Determine the [X, Y] coordinate at the center of the cell enclosing the given text.  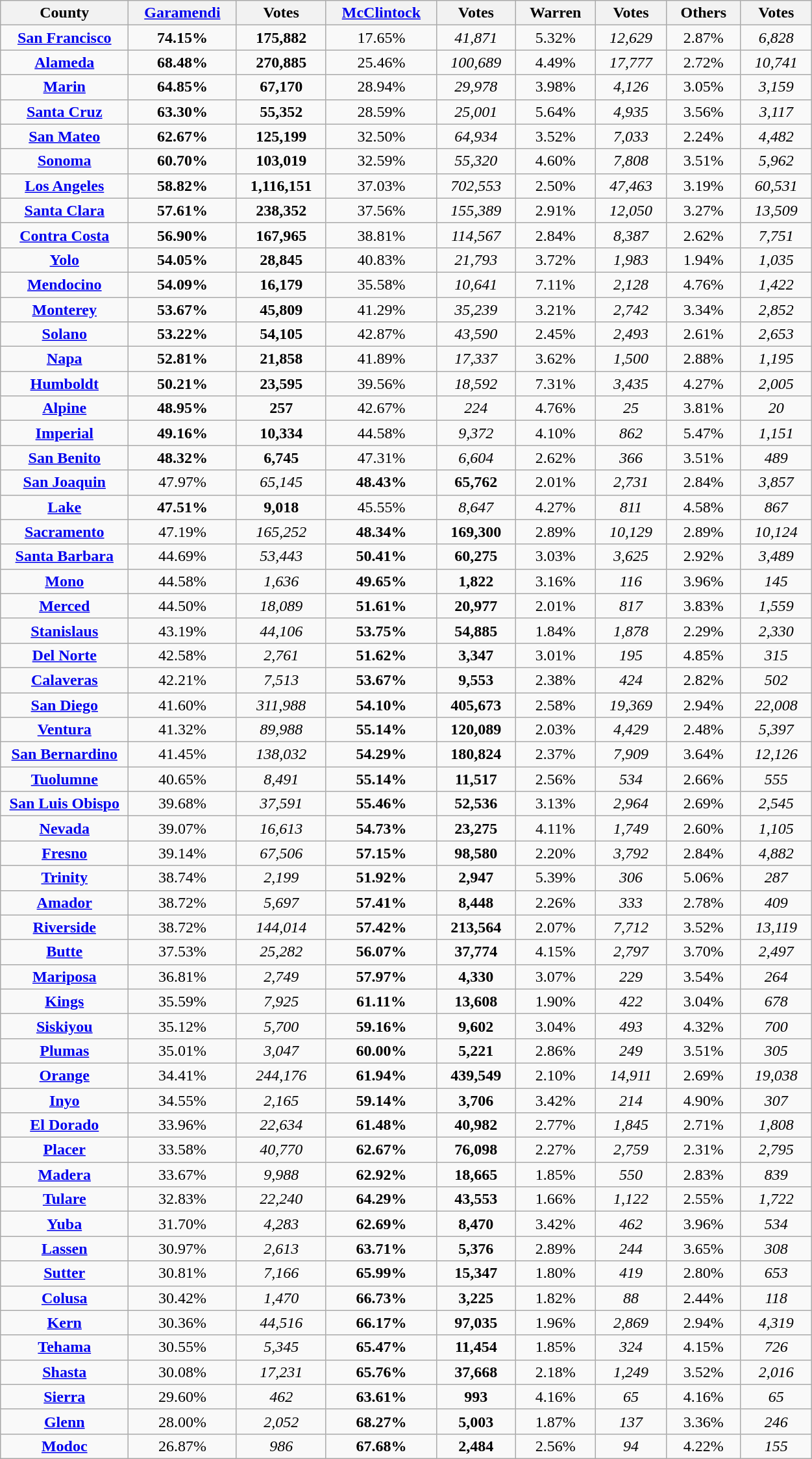
1.66% [556, 1199]
5,221 [476, 1051]
San Bernardino [65, 754]
20 [776, 408]
Mono [65, 581]
3,489 [776, 556]
2,016 [776, 1372]
Santa Clara [65, 210]
125,199 [281, 136]
264 [776, 977]
61.94% [381, 1075]
5,962 [776, 161]
26.87% [182, 1446]
2,795 [776, 1150]
35.58% [381, 284]
213,564 [476, 927]
986 [281, 1446]
35.01% [182, 1051]
39.68% [182, 804]
Garamendi [182, 13]
118 [776, 1298]
65,145 [281, 482]
17,231 [281, 1372]
3.01% [556, 655]
54.73% [381, 829]
43,590 [476, 334]
Contra Costa [65, 235]
8,387 [631, 235]
8,448 [476, 903]
Tulare [65, 1199]
9,602 [476, 1026]
1,722 [776, 1199]
726 [776, 1347]
San Benito [65, 458]
4.32% [704, 1026]
1,422 [776, 284]
54,105 [281, 334]
Fresno [65, 853]
54.05% [182, 260]
405,673 [476, 705]
3.19% [704, 186]
60.70% [182, 161]
5.64% [556, 112]
12,629 [631, 38]
7,925 [281, 1001]
62.92% [381, 1175]
4,126 [631, 87]
17.65% [381, 38]
Lassen [65, 1249]
811 [631, 507]
Inyo [65, 1101]
48.95% [182, 408]
100,689 [476, 62]
2,964 [631, 804]
2.91% [556, 210]
28.00% [182, 1421]
Calaveras [65, 680]
41,871 [476, 38]
4,283 [281, 1224]
67,506 [281, 853]
65.99% [381, 1273]
3,347 [476, 655]
7,751 [776, 235]
35.59% [182, 1001]
2.27% [556, 1150]
2,742 [631, 310]
Sacramento [65, 532]
35,239 [476, 310]
Placer [65, 1150]
20,977 [476, 606]
4,482 [776, 136]
11,454 [476, 1347]
30.55% [182, 1347]
3.36% [704, 1421]
Ventura [65, 730]
4,319 [776, 1323]
867 [776, 507]
30.81% [182, 1273]
2.48% [704, 730]
Sierra [65, 1397]
Yuba [65, 1224]
32.50% [381, 136]
8,491 [281, 779]
114,567 [476, 235]
8,647 [476, 507]
41.60% [182, 705]
25,282 [281, 952]
56.07% [381, 952]
2,493 [631, 334]
3.34% [704, 310]
4.58% [704, 507]
58.82% [182, 186]
244,176 [281, 1075]
55,352 [281, 112]
3,047 [281, 1051]
94 [631, 1446]
Alpine [65, 408]
3,117 [776, 112]
3.70% [704, 952]
65.76% [381, 1372]
30.36% [182, 1323]
6,604 [476, 458]
2,749 [281, 977]
57.97% [381, 977]
249 [631, 1051]
4,935 [631, 112]
315 [776, 655]
422 [631, 1001]
37,774 [476, 952]
18,665 [476, 1175]
89,988 [281, 730]
41.29% [381, 310]
1,822 [476, 581]
16,613 [281, 829]
1,983 [631, 260]
2,199 [281, 878]
2.20% [556, 853]
Merced [65, 606]
Monterey [65, 310]
2,165 [281, 1101]
3.81% [704, 408]
439,549 [476, 1075]
Warren [556, 13]
2.07% [556, 927]
3.98% [556, 87]
56.90% [182, 235]
6,828 [776, 38]
3.62% [556, 359]
7,712 [631, 927]
45.55% [381, 507]
32.59% [381, 161]
44.50% [182, 606]
155,389 [476, 210]
55,320 [476, 161]
12,126 [776, 754]
308 [776, 1249]
10,334 [281, 433]
Modoc [65, 1446]
San Francisco [65, 38]
493 [631, 1026]
2,869 [631, 1323]
862 [631, 433]
3.05% [704, 87]
9,372 [476, 433]
53,443 [281, 556]
2,947 [476, 878]
Mariposa [65, 977]
65.47% [381, 1347]
Orange [65, 1075]
3,857 [776, 482]
McClintock [381, 13]
12,050 [631, 210]
4,330 [476, 977]
2.24% [704, 136]
2.38% [556, 680]
702,553 [476, 186]
Sutter [65, 1273]
4.90% [704, 1101]
3,225 [476, 1298]
64.85% [182, 87]
Stanislaus [65, 630]
137 [631, 1421]
2.66% [704, 779]
63.61% [381, 1397]
30.08% [182, 1372]
3.65% [704, 1249]
2.50% [556, 186]
25 [631, 408]
44,516 [281, 1323]
9,988 [281, 1175]
34.41% [182, 1075]
2,613 [281, 1249]
3.64% [704, 754]
214 [631, 1101]
2.88% [704, 359]
54.29% [381, 754]
1,878 [631, 630]
40,982 [476, 1125]
44.69% [182, 556]
2,653 [776, 334]
244 [631, 1249]
14,911 [631, 1075]
270,885 [281, 62]
2,731 [631, 482]
42.67% [381, 408]
167,965 [281, 235]
229 [631, 977]
3,706 [476, 1101]
103,019 [281, 161]
Glenn [65, 1421]
180,824 [476, 754]
7.11% [556, 284]
1,470 [281, 1298]
22,008 [776, 705]
3.16% [556, 581]
1,500 [631, 359]
Mendocino [65, 284]
1,636 [281, 581]
21,858 [281, 359]
3,792 [631, 853]
43.19% [182, 630]
4.22% [704, 1446]
41.32% [182, 730]
57.42% [381, 927]
2.58% [556, 705]
64,934 [476, 136]
165,252 [281, 532]
37.56% [381, 210]
4.85% [704, 655]
1,105 [776, 829]
1.96% [556, 1323]
10,124 [776, 532]
2.78% [704, 903]
700 [776, 1026]
37,591 [281, 804]
39.07% [182, 829]
2,484 [476, 1446]
653 [776, 1273]
1,035 [776, 260]
1,559 [776, 606]
51.61% [381, 606]
23,595 [281, 384]
238,352 [281, 210]
9,018 [281, 507]
993 [476, 1397]
57.15% [381, 853]
10,741 [776, 62]
5.47% [704, 433]
3,159 [776, 87]
34.55% [182, 1101]
7,166 [281, 1273]
28.94% [381, 87]
2.03% [556, 730]
98,580 [476, 853]
Humboldt [65, 384]
6,745 [281, 458]
1.90% [556, 1001]
65,762 [476, 482]
42.21% [182, 680]
36.81% [182, 977]
61.11% [381, 1001]
21,793 [476, 260]
40,770 [281, 1150]
2.61% [704, 334]
366 [631, 458]
40.65% [182, 779]
Del Norte [65, 655]
25,001 [476, 112]
1,151 [776, 433]
Alameda [65, 62]
23,275 [476, 829]
San Joaquin [65, 482]
63.30% [182, 112]
7,513 [281, 680]
4,882 [776, 853]
29,978 [476, 87]
10,641 [476, 284]
41.45% [182, 754]
175,882 [281, 38]
Solano [65, 334]
1,749 [631, 829]
3.72% [556, 260]
1.82% [556, 1298]
43,553 [476, 1199]
5,697 [281, 903]
324 [631, 1347]
138,032 [281, 754]
54,885 [476, 630]
Siskiyou [65, 1026]
5.06% [704, 878]
3,435 [631, 384]
2.86% [556, 1051]
60.00% [381, 1051]
10,129 [631, 532]
Riverside [65, 927]
22,634 [281, 1125]
97,035 [476, 1323]
307 [776, 1101]
Colusa [65, 1298]
31.70% [182, 1224]
76,098 [476, 1150]
9,553 [476, 680]
5,700 [281, 1026]
Nevada [65, 829]
Tehama [65, 1347]
2,759 [631, 1150]
7,033 [631, 136]
57.61% [182, 210]
County [65, 13]
33.58% [182, 1150]
Others [704, 13]
Shasta [65, 1372]
51.62% [381, 655]
2,005 [776, 384]
52,536 [476, 804]
37.03% [381, 186]
55.46% [381, 804]
45,809 [281, 310]
2,797 [631, 952]
48.32% [182, 458]
2.45% [556, 334]
4.11% [556, 829]
3.54% [704, 977]
54.10% [381, 705]
40.83% [381, 260]
2.92% [704, 556]
1,195 [776, 359]
2,761 [281, 655]
Lake [65, 507]
22,240 [281, 1199]
4.60% [556, 161]
47,463 [631, 186]
2,497 [776, 952]
37,668 [476, 1372]
2.44% [704, 1298]
32.83% [182, 1199]
68.48% [182, 62]
28.59% [381, 112]
1.84% [556, 630]
2.82% [704, 680]
Yolo [65, 260]
2.10% [556, 1075]
18,089 [281, 606]
Imperial [65, 433]
1,116,151 [281, 186]
El Dorado [65, 1125]
120,089 [476, 730]
8,470 [476, 1224]
47.51% [182, 507]
195 [631, 655]
16,179 [281, 284]
11,517 [476, 779]
257 [281, 408]
7,808 [631, 161]
13,119 [776, 927]
41.89% [381, 359]
3.56% [704, 112]
3.13% [556, 804]
2.80% [704, 1273]
306 [631, 878]
59.14% [381, 1101]
7,909 [631, 754]
1.94% [704, 260]
52.81% [182, 359]
Kern [65, 1323]
502 [776, 680]
2.37% [556, 754]
224 [476, 408]
5,345 [281, 1347]
66.17% [381, 1323]
51.92% [381, 878]
5,376 [476, 1249]
38.74% [182, 878]
2,052 [281, 1421]
3.21% [556, 310]
116 [631, 581]
47.31% [381, 458]
145 [776, 581]
50.21% [182, 384]
3.83% [704, 606]
15,347 [476, 1273]
555 [776, 779]
33.96% [182, 1125]
1.87% [556, 1421]
53.75% [381, 630]
155 [776, 1446]
67.68% [381, 1446]
7.31% [556, 384]
5.39% [556, 878]
2.72% [704, 62]
17,337 [476, 359]
48.34% [381, 532]
3.27% [704, 210]
2.18% [556, 1372]
Santa Barbara [65, 556]
Sonoma [65, 161]
3.07% [556, 977]
1,808 [776, 1125]
17,777 [631, 62]
2.71% [704, 1125]
19,369 [631, 705]
60,531 [776, 186]
2.60% [704, 829]
409 [776, 903]
Los Angeles [65, 186]
5,397 [776, 730]
Madera [65, 1175]
Trinity [65, 878]
33.67% [182, 1175]
5,003 [476, 1421]
61.48% [381, 1125]
53.22% [182, 334]
59.16% [381, 1026]
63.71% [381, 1249]
839 [776, 1175]
169,300 [476, 532]
2.26% [556, 903]
30.42% [182, 1298]
1,249 [631, 1372]
64.29% [381, 1199]
42.58% [182, 655]
37.53% [182, 952]
74.15% [182, 38]
3,625 [631, 556]
2.77% [556, 1125]
54.09% [182, 284]
13,509 [776, 210]
2,545 [776, 804]
4.49% [556, 62]
88 [631, 1298]
2,330 [776, 630]
25.46% [381, 62]
2.83% [704, 1175]
2.31% [704, 1150]
2.29% [704, 630]
67,170 [281, 87]
28,845 [281, 260]
18,592 [476, 384]
1,845 [631, 1125]
333 [631, 903]
246 [776, 1421]
42.87% [381, 334]
2,852 [776, 310]
66.73% [381, 1298]
305 [776, 1051]
817 [631, 606]
Tuolumne [65, 779]
60,275 [476, 556]
144,014 [281, 927]
5.32% [556, 38]
4.10% [556, 433]
Marin [65, 87]
13,608 [476, 1001]
311,988 [281, 705]
47.97% [182, 482]
San Mateo [65, 136]
Amador [65, 903]
2,128 [631, 284]
San Luis Obispo [65, 804]
50.41% [381, 556]
19,038 [776, 1075]
35.12% [182, 1026]
57.41% [381, 903]
424 [631, 680]
3.03% [556, 556]
San Diego [65, 705]
47.19% [182, 532]
419 [631, 1273]
Butte [65, 952]
287 [776, 878]
Napa [65, 359]
2.87% [704, 38]
4,429 [631, 730]
38.81% [381, 235]
68.27% [381, 1421]
489 [776, 458]
1.80% [556, 1273]
62.69% [381, 1224]
49.65% [381, 581]
Plumas [65, 1051]
29.60% [182, 1397]
48.43% [381, 482]
Santa Cruz [65, 112]
30.97% [182, 1249]
44,106 [281, 630]
39.14% [182, 853]
550 [631, 1175]
39.56% [381, 384]
678 [776, 1001]
1,122 [631, 1199]
2.55% [704, 1199]
Kings [65, 1001]
49.16% [182, 433]
